Locate the cell with the specified text and output its [x, y] center coordinate. 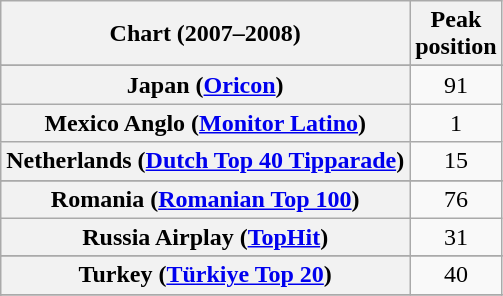
31 [456, 237]
15 [456, 161]
Japan (Oricon) [206, 85]
Mexico Anglo (Monitor Latino) [206, 123]
91 [456, 85]
76 [456, 199]
1 [456, 123]
Netherlands (Dutch Top 40 Tipparade) [206, 161]
Turkey (Türkiye Top 20) [206, 275]
Peakposition [456, 34]
Russia Airplay (TopHit) [206, 237]
Romania (Romanian Top 100) [206, 199]
Chart (2007–2008) [206, 34]
40 [456, 275]
